Determine the [X, Y] coordinate at the center of the cell enclosing the given text.  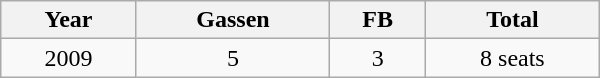
Gassen [233, 20]
5 [233, 58]
FB [378, 20]
Total [513, 20]
8 seats [513, 58]
2009 [68, 58]
3 [378, 58]
Year [68, 20]
